Identify which cell holds the provided text, then report its (X, Y) central coordinate. 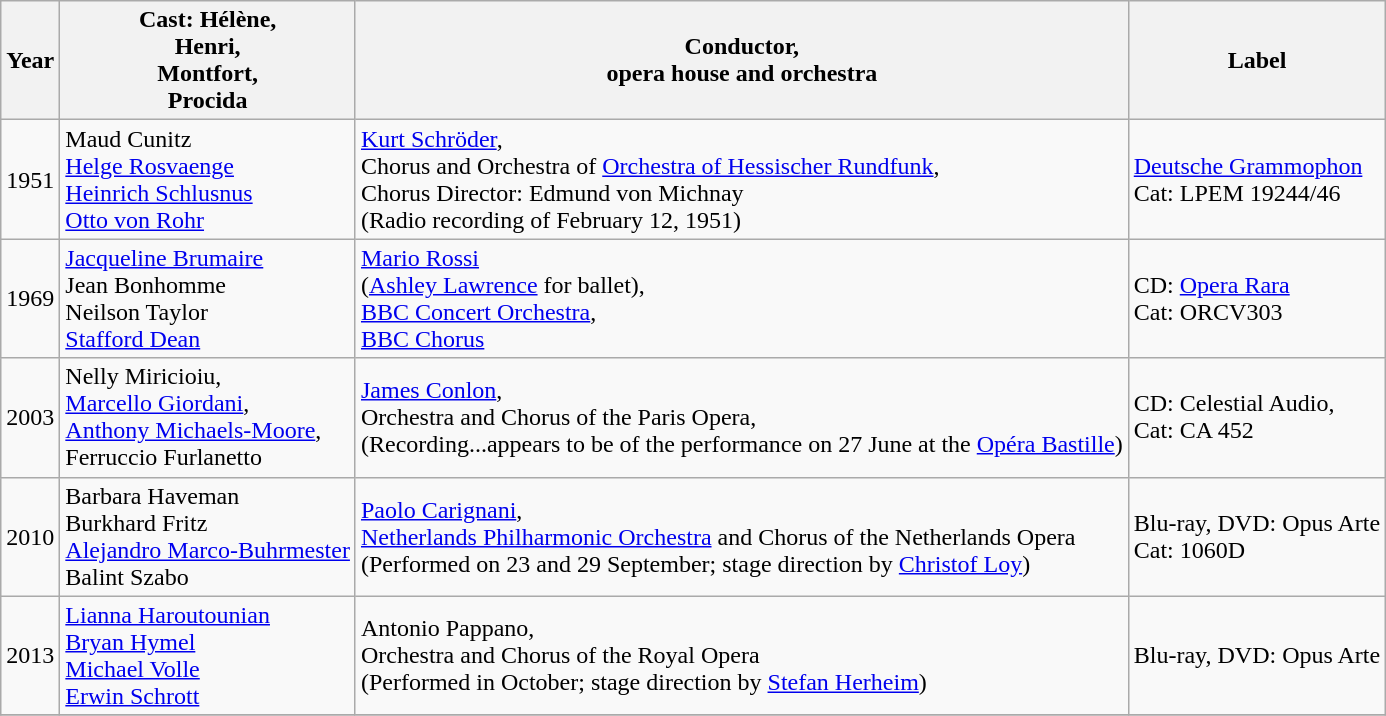
2013 (30, 656)
Barbara HavemanBurkhard FritzAlejandro Marco-BuhrmesterBalint Szabo (208, 536)
Maud CunitzHelge RosvaengeHeinrich SchlusnusOtto von Rohr (208, 180)
James Conlon,Orchestra and Chorus of the Paris Opera,(Recording...appears to be of the performance on 27 June at the Opéra Bastille) (742, 418)
Nelly Miricioiu,Marcello Giordani,Anthony Michaels-Moore,Ferruccio Furlanetto (208, 418)
1969 (30, 298)
2010 (30, 536)
Label (1256, 60)
Conductor,opera house and orchestra (742, 60)
2003 (30, 418)
Blu-ray, DVD: Opus ArteCat: 1060D (1256, 536)
Jacqueline BrumaireJean BonhommeNeilson TaylorStafford Dean (208, 298)
CD: Opera RaraCat: ORCV303 (1256, 298)
Mario Rossi (Ashley Lawrence for ballet),BBC Concert Orchestra,BBC Chorus (742, 298)
Kurt Schröder,Chorus and Orchestra of Orchestra of Hessischer Rundfunk,Chorus Director: Edmund von Michnay(Radio recording of February 12, 1951) (742, 180)
Deutsche GrammophonCat: LPEM 19244/46 (1256, 180)
Antonio Pappano,Orchestra and Chorus of the Royal Opera(Performed in October; stage direction by Stefan Herheim) (742, 656)
Lianna HaroutounianBryan HymelMichael VolleErwin Schrott (208, 656)
Cast: Hélène,Henri,Montfort,Procida (208, 60)
1951 (30, 180)
Year (30, 60)
CD: Celestial Audio,Cat: CA 452 (1256, 418)
Blu-ray, DVD: Opus Arte (1256, 656)
